Return (X, Y) of the center of cell containing provided text 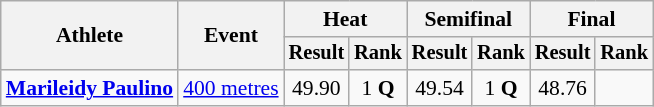
Marileidy Paulino (90, 88)
49.54 (440, 88)
Event (230, 36)
48.76 (563, 88)
Semifinal (468, 19)
Heat (346, 19)
Final (592, 19)
49.90 (317, 88)
400 metres (230, 88)
Athlete (90, 36)
